Detect which cell encompasses the target text, then output its [X, Y] center coordinate. 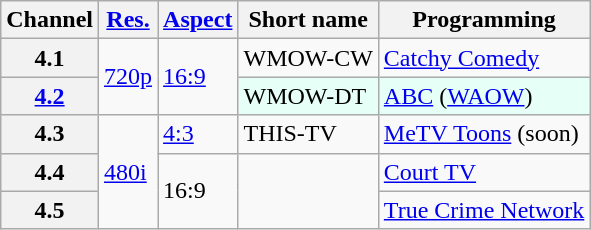
4.5 [50, 210]
Catchy Comedy [484, 58]
4:3 [198, 134]
4.3 [50, 134]
Court TV [484, 172]
4.2 [50, 96]
True Crime Network [484, 210]
WMOW-DT [308, 96]
720p [128, 77]
Short name [308, 20]
WMOW-CW [308, 58]
4.4 [50, 172]
Channel [50, 20]
Programming [484, 20]
480i [128, 172]
Aspect [198, 20]
THIS-TV [308, 134]
4.1 [50, 58]
ABC (WAOW) [484, 96]
MeTV Toons (soon) [484, 134]
Res. [128, 20]
